Return (X, Y) of the center of cell containing provided text 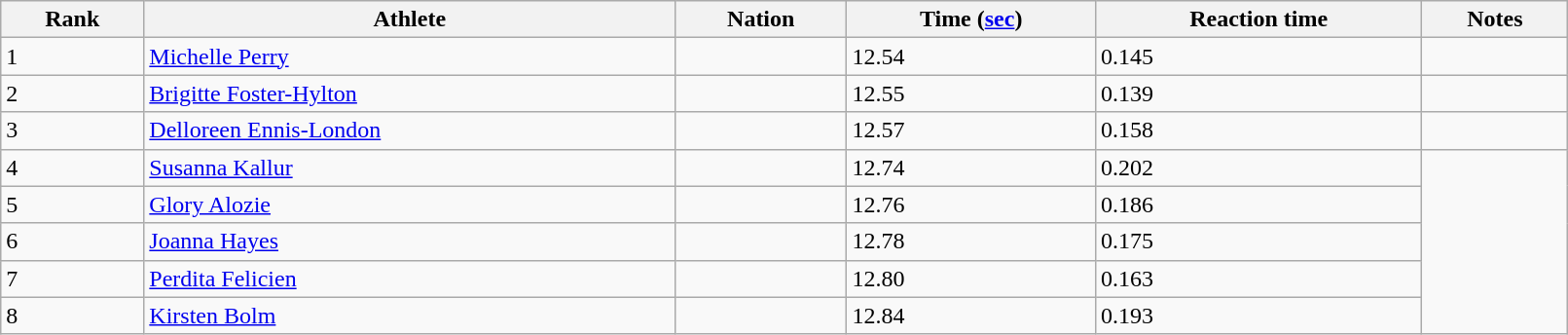
6 (72, 242)
12.57 (971, 130)
Rank (72, 19)
1 (72, 56)
12.55 (971, 93)
2 (72, 93)
Delloreen Ennis-London (410, 130)
0.186 (1258, 205)
Athlete (410, 19)
5 (72, 205)
Kirsten Bolm (410, 316)
0.139 (1258, 93)
0.163 (1258, 279)
0.145 (1258, 56)
Time (sec) (971, 19)
0.193 (1258, 316)
12.80 (971, 279)
Perdita Felicien (410, 279)
Glory Alozie (410, 205)
12.76 (971, 205)
0.202 (1258, 167)
Susanna Kallur (410, 167)
Nation (761, 19)
Brigitte Foster-Hylton (410, 93)
Joanna Hayes (410, 242)
7 (72, 279)
4 (72, 167)
8 (72, 316)
3 (72, 130)
0.175 (1258, 242)
0.158 (1258, 130)
Notes (1495, 19)
12.74 (971, 167)
Michelle Perry (410, 56)
Reaction time (1258, 19)
12.84 (971, 316)
12.54 (971, 56)
12.78 (971, 242)
